Identify which cell holds the provided text, then report its (x, y) central coordinate. 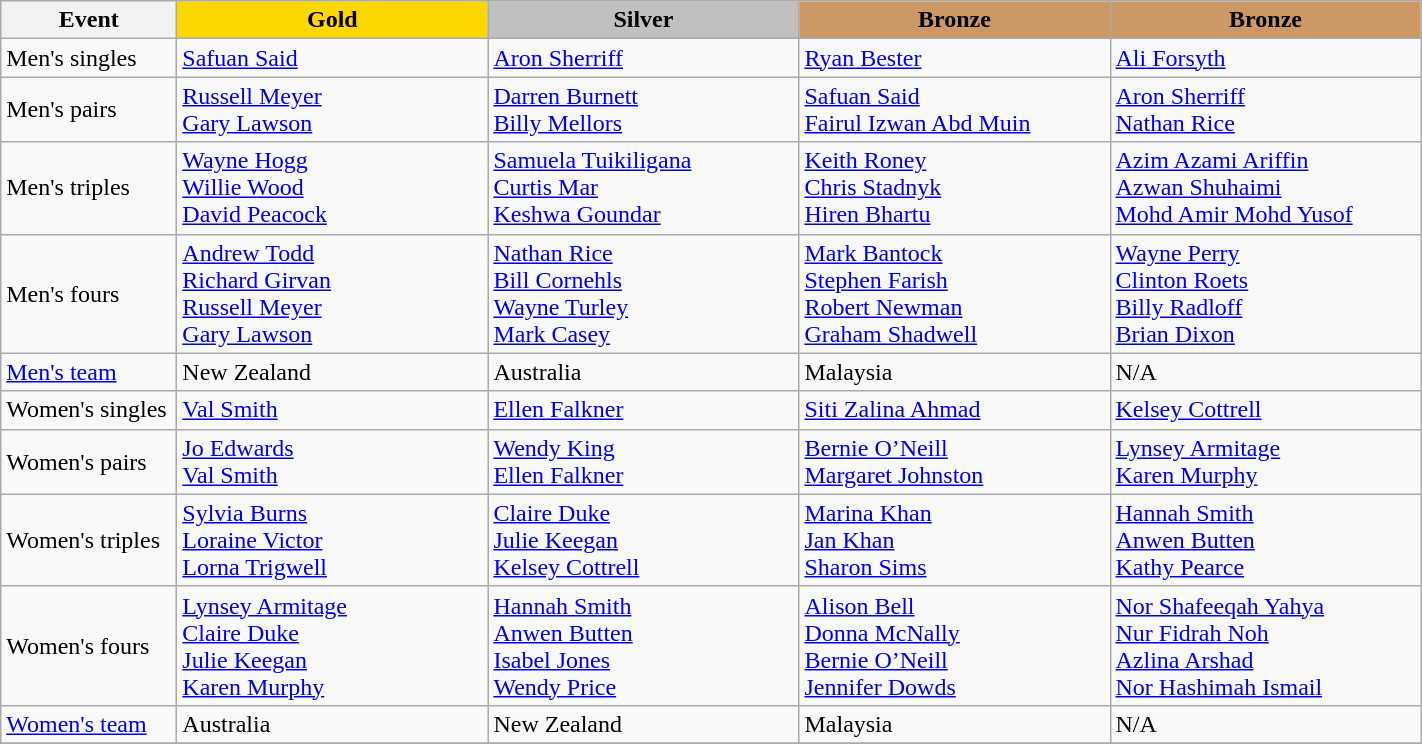
Women's team (89, 724)
Russell Meyer Gary Lawson (332, 110)
Alison Bell Donna McNally Bernie O’Neill Jennifer Dowds (954, 646)
Ellen Falkner (644, 410)
Men's pairs (89, 110)
Azim Azami Ariffin Azwan Shuhaimi Mohd Amir Mohd Yusof (1266, 188)
Keith Roney Chris Stadnyk Hiren Bhartu (954, 188)
Andrew Todd Richard Girvan Russell Meyer Gary Lawson (332, 294)
Lynsey Armitage Claire Duke Julie Keegan Karen Murphy (332, 646)
Hannah Smith Anwen Butten Isabel Jones Wendy Price (644, 646)
Event (89, 20)
Bernie O’Neill Margaret Johnston (954, 462)
Samuela Tuikiligana Curtis Mar Keshwa Goundar (644, 188)
Mark Bantock Stephen Farish Robert Newman Graham Shadwell (954, 294)
Women's fours (89, 646)
Silver (644, 20)
Wayne Hogg Willie Wood David Peacock (332, 188)
Ali Forsyth (1266, 58)
Hannah Smith Anwen Butten Kathy Pearce (1266, 540)
Wayne Perry Clinton Roets Billy Radloff Brian Dixon (1266, 294)
Nathan Rice Bill Cornehls Wayne Turley Mark Casey (644, 294)
Ryan Bester (954, 58)
Men's singles (89, 58)
Marina Khan Jan Khan Sharon Sims (954, 540)
Darren Burnett Billy Mellors (644, 110)
Wendy King Ellen Falkner (644, 462)
Val Smith (332, 410)
Nor Shafeeqah Yahya Nur Fidrah Noh Azlina Arshad Nor Hashimah Ismail (1266, 646)
Lynsey Armitage Karen Murphy (1266, 462)
Jo Edwards Val Smith (332, 462)
Safuan Said (332, 58)
Aron Sherriff Nathan Rice (1266, 110)
Kelsey Cottrell (1266, 410)
Gold (332, 20)
Claire Duke Julie Keegan Kelsey Cottrell (644, 540)
Aron Sherriff (644, 58)
Sylvia Burns Loraine Victor Lorna Trigwell (332, 540)
Safuan Said Fairul Izwan Abd Muin (954, 110)
Men's fours (89, 294)
Women's pairs (89, 462)
Men's triples (89, 188)
Women's triples (89, 540)
Women's singles (89, 410)
Siti Zalina Ahmad (954, 410)
Men's team (89, 372)
